Extract the (x, y) coordinate from the center of the cell holding the provided text.  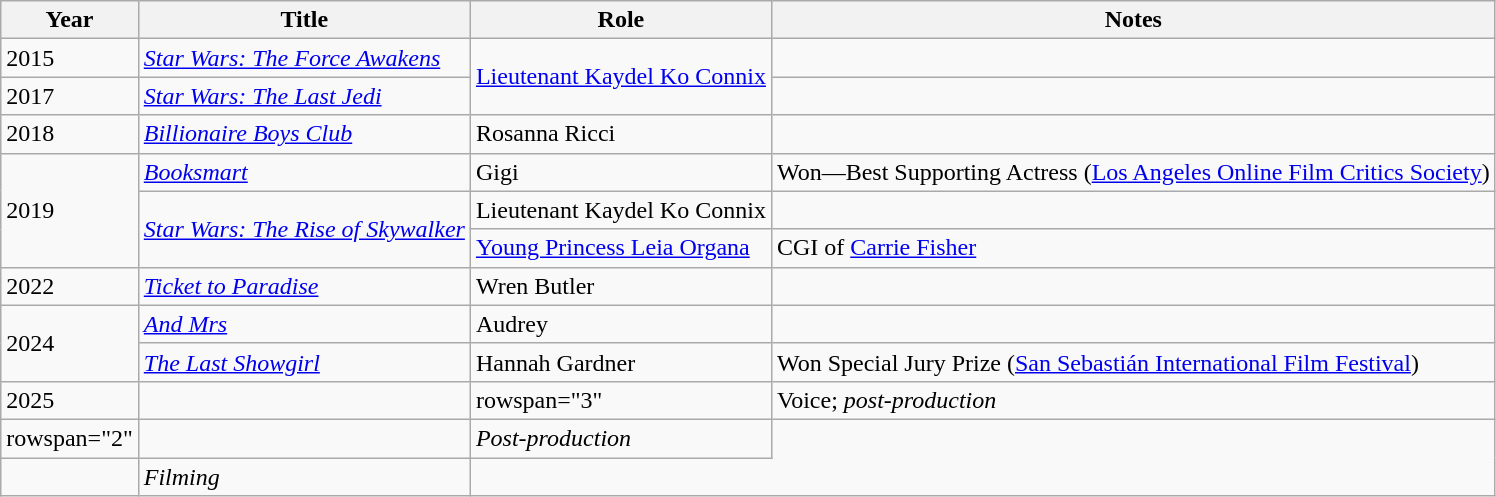
The Last Showgirl (304, 362)
Ticket to Paradise (304, 286)
Billionaire Boys Club (304, 134)
rowspan="2" (70, 438)
Rosanna Ricci (620, 134)
2019 (70, 210)
Hannah Gardner (620, 362)
Star Wars: The Last Jedi (304, 96)
Wren Butler (620, 286)
Title (304, 20)
Booksmart (304, 172)
Gigi (620, 172)
Won—Best Supporting Actress (Los Angeles Online Film Critics Society) (1133, 172)
2017 (70, 96)
Won Special Jury Prize (San Sebastián International Film Festival) (1133, 362)
CGI of Carrie Fisher (1133, 248)
2024 (70, 343)
2018 (70, 134)
Young Princess Leia Organa (620, 248)
Notes (1133, 20)
Star Wars: The Rise of Skywalker (304, 229)
2025 (70, 400)
Role (620, 20)
Year (70, 20)
Audrey (620, 324)
rowspan="3" (620, 400)
And Mrs (304, 324)
2022 (70, 286)
Star Wars: The Force Awakens (304, 58)
Filming (304, 477)
Voice; post-production (1133, 400)
Post-production (620, 438)
2015 (70, 58)
